Return the (x, y) coordinate for the center point of the cell that contains the specified text.  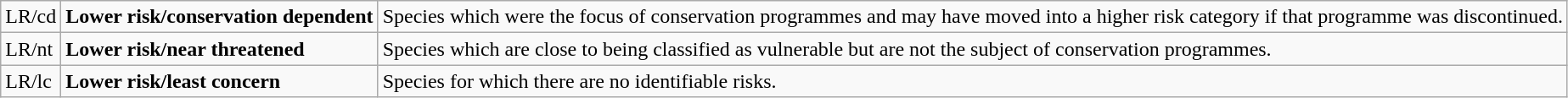
LR/lc (31, 81)
Species which are close to being classified as vulnerable but are not the subject of conservation programmes. (973, 49)
Species for which there are no identifiable risks. (973, 81)
Lower risk/least concern (219, 81)
Lower risk/conservation dependent (219, 17)
Species which were the focus of conservation programmes and may have moved into a higher risk category if that programme was discontinued. (973, 17)
LR/cd (31, 17)
LR/nt (31, 49)
Lower risk/near threatened (219, 49)
